Detect which cell encompasses the target text, then output its [X, Y] center coordinate. 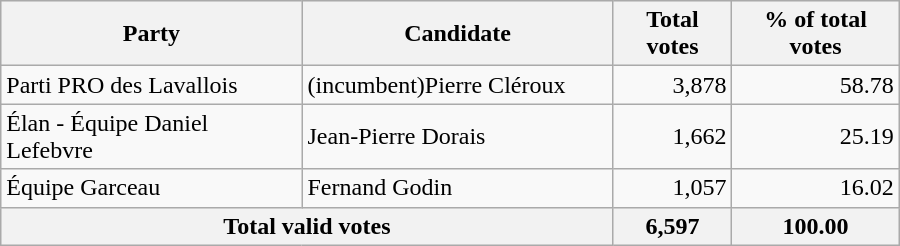
16.02 [816, 188]
Jean-Pierre Dorais [458, 136]
Party [152, 34]
58.78 [816, 85]
100.00 [816, 226]
(incumbent)Pierre Cléroux [458, 85]
Candidate [458, 34]
6,597 [672, 226]
Parti PRO des Lavallois [152, 85]
Équipe Garceau [152, 188]
Fernand Godin [458, 188]
1,662 [672, 136]
Élan - Équipe Daniel Lefebvre [152, 136]
Total valid votes [307, 226]
Total votes [672, 34]
25.19 [816, 136]
1,057 [672, 188]
% of total votes [816, 34]
3,878 [672, 85]
